From the cell containing the given text, extract its center point as (X, Y) coordinate. 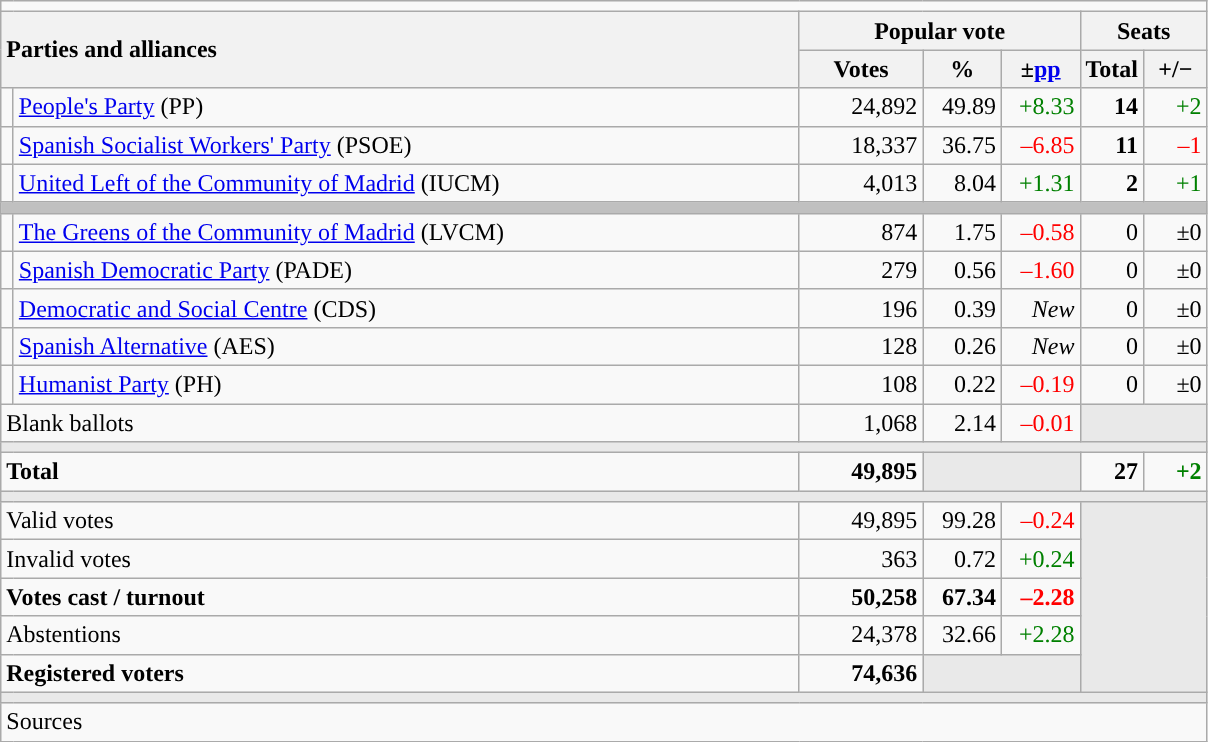
–0.58 (1040, 232)
–6.85 (1040, 145)
Invalid votes (400, 559)
Votes (861, 69)
24,378 (861, 635)
–0.01 (1040, 423)
+1 (1176, 183)
363 (861, 559)
–1 (1176, 145)
50,258 (861, 597)
874 (861, 232)
11 (1112, 145)
18,337 (861, 145)
+/− (1176, 69)
People's Party (PP) (406, 107)
4,013 (861, 183)
–2.28 (1040, 597)
279 (861, 270)
14 (1112, 107)
24,892 (861, 107)
±pp (1040, 69)
0.72 (962, 559)
Spanish Alternative (AES) (406, 346)
Valid votes (400, 521)
196 (861, 308)
49.89 (962, 107)
Seats (1144, 31)
% (962, 69)
128 (861, 346)
1.75 (962, 232)
Votes cast / turnout (400, 597)
Parties and alliances (400, 50)
Popular vote (940, 31)
Spanish Socialist Workers' Party (PSOE) (406, 145)
+8.33 (1040, 107)
108 (861, 384)
2 (1112, 183)
The Greens of the Community of Madrid (LVCM) (406, 232)
Humanist Party (PH) (406, 384)
0.56 (962, 270)
+2.28 (1040, 635)
74,636 (861, 673)
Registered voters (400, 673)
Sources (604, 722)
Democratic and Social Centre (CDS) (406, 308)
36.75 (962, 145)
67.34 (962, 597)
+0.24 (1040, 559)
–0.19 (1040, 384)
27 (1112, 472)
Blank ballots (400, 423)
0.22 (962, 384)
0.26 (962, 346)
99.28 (962, 521)
0.39 (962, 308)
+1.31 (1040, 183)
2.14 (962, 423)
–0.24 (1040, 521)
32.66 (962, 635)
–1.60 (1040, 270)
8.04 (962, 183)
United Left of the Community of Madrid (IUCM) (406, 183)
Abstentions (400, 635)
Spanish Democratic Party (PADE) (406, 270)
1,068 (861, 423)
